Find where the given text appears and provide that cell's center as [x, y] coordinate. 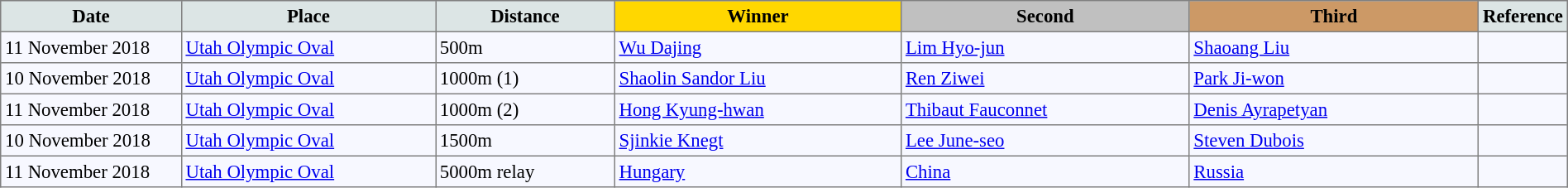
1000m (2) [526, 109]
Lim Hyo-jun [1045, 47]
Lee June-seo [1045, 141]
1500m [526, 141]
Place [308, 17]
Reference [1523, 17]
Second [1045, 17]
5000m relay [526, 171]
China [1045, 171]
Wu Dajing [758, 47]
Distance [526, 17]
Hong Kyung-hwan [758, 109]
Third [1334, 17]
1000m (1) [526, 79]
Sjinkie Knegt [758, 141]
Russia [1334, 171]
Hungary [758, 171]
Shaolin Sandor Liu [758, 79]
Steven Dubois [1334, 141]
Thibaut Fauconnet [1045, 109]
Shaoang Liu [1334, 47]
Winner [758, 17]
500m [526, 47]
Denis Ayrapetyan [1334, 109]
Date [91, 17]
Park Ji-won [1334, 79]
Ren Ziwei [1045, 79]
